Determine the [x, y] coordinate at the center of the cell enclosing the given text.  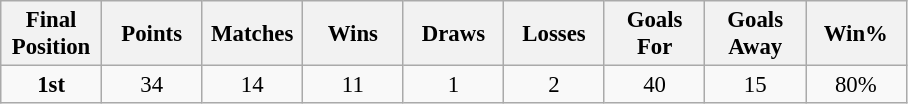
15 [756, 85]
Final Position [52, 34]
34 [152, 85]
Goals For [654, 34]
2 [554, 85]
Win% [856, 34]
40 [654, 85]
Goals Away [756, 34]
80% [856, 85]
Wins [354, 34]
Matches [252, 34]
Points [152, 34]
1st [52, 85]
Draws [454, 34]
Losses [554, 34]
11 [354, 85]
1 [454, 85]
14 [252, 85]
